Pinpoint the cell where the given text exists, returning its [X, Y] midpoint coordinate. 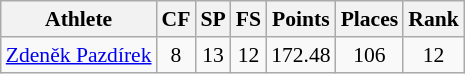
Places [370, 19]
CF [176, 19]
Points [300, 19]
106 [370, 55]
SP [212, 19]
Zdeněk Pazdírek [79, 55]
Rank [434, 19]
Athlete [79, 19]
172.48 [300, 55]
8 [176, 55]
13 [212, 55]
FS [248, 19]
